Extract the [x, y] coordinate from the center of the cell holding the provided text.  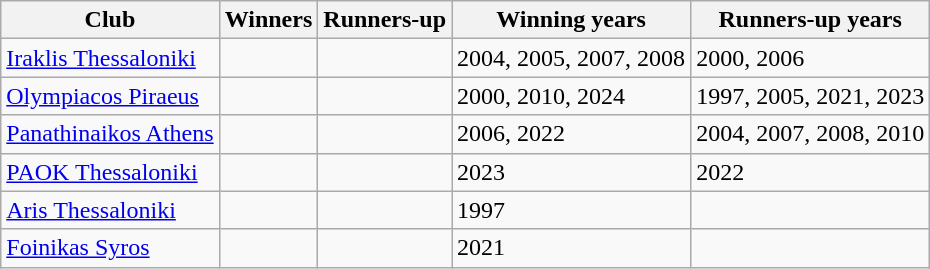
2000, 2010, 2024 [572, 96]
2021 [572, 248]
Club [110, 20]
Iraklis Thessaloniki [110, 58]
2006, 2022 [572, 134]
Winners [268, 20]
2023 [572, 172]
Olympiacos Piraeus [110, 96]
Runners-up years [810, 20]
Winning years [572, 20]
PAOK Thessaloniki [110, 172]
2000, 2006 [810, 58]
Runners-up [385, 20]
Foinikas Syros [110, 248]
2022 [810, 172]
2004, 2007, 2008, 2010 [810, 134]
Aris Thessaloniki [110, 210]
1997 [572, 210]
2004, 2005, 2007, 2008 [572, 58]
1997, 2005, 2021, 2023 [810, 96]
Panathinaikos Athens [110, 134]
